Capture the cell that displays the provided text and extract its (x, y) central coordinate. 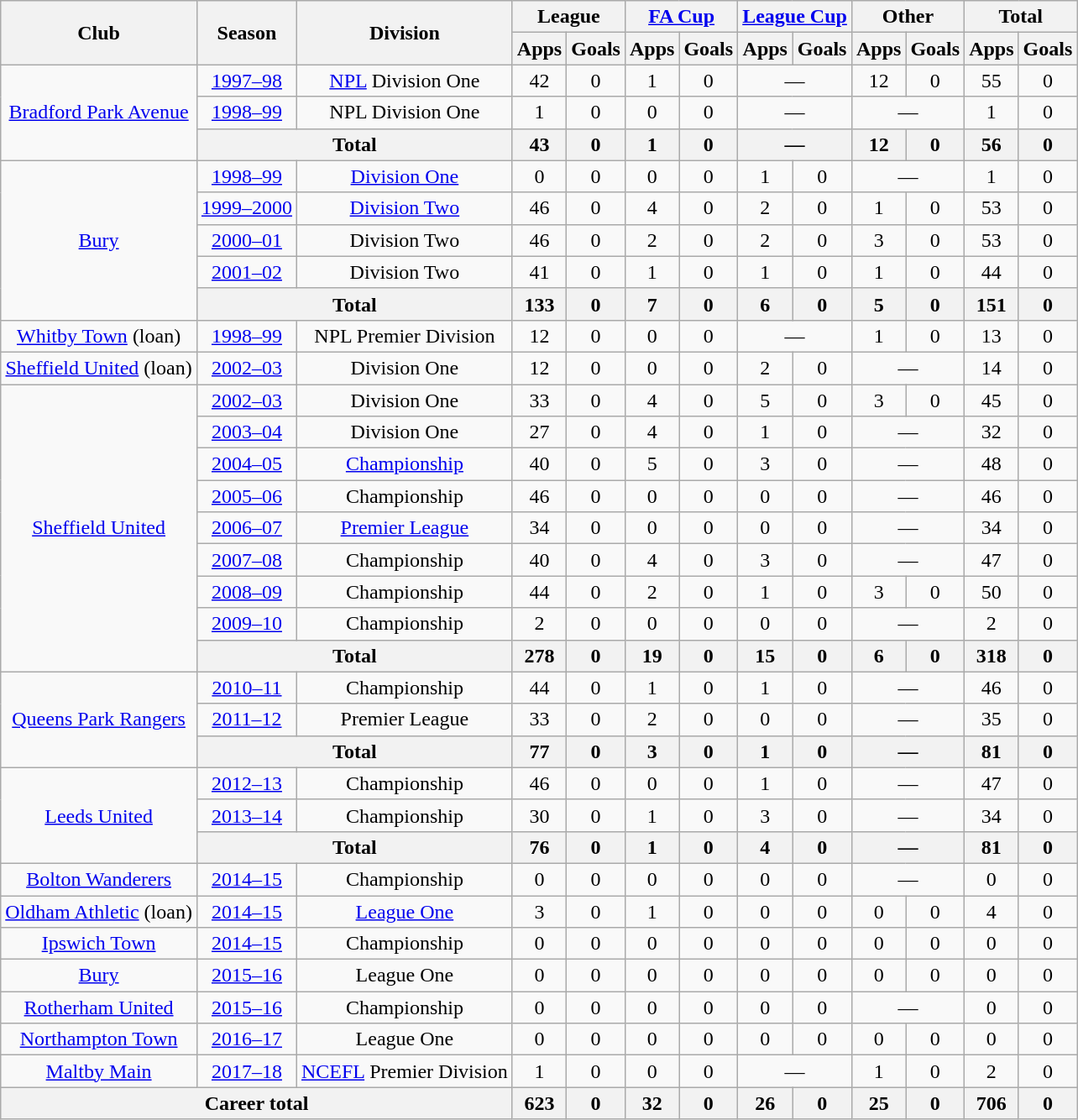
2003–04 (247, 432)
76 (539, 847)
706 (992, 1103)
278 (539, 656)
14 (992, 368)
Oldham Athletic (loan) (99, 911)
27 (539, 432)
56 (992, 144)
55 (992, 81)
Other (908, 17)
26 (766, 1103)
NCEFL Premier Division (405, 1071)
25 (878, 1103)
2004–05 (247, 464)
Rotherham United (99, 1007)
NPL Premier Division (405, 336)
15 (766, 656)
41 (539, 272)
2009–10 (247, 624)
Ipswich Town (99, 944)
Career total (257, 1103)
133 (539, 304)
2013–14 (247, 815)
50 (992, 592)
Leeds United (99, 815)
45 (992, 400)
2000–01 (247, 240)
7 (652, 304)
Club (99, 33)
318 (992, 656)
League (568, 17)
48 (992, 464)
42 (539, 81)
151 (992, 304)
Sheffield United (loan) (99, 368)
2001–02 (247, 272)
Bolton Wanderers (99, 879)
1999–2000 (247, 208)
77 (539, 751)
2005–06 (247, 496)
Northampton Town (99, 1039)
19 (652, 656)
2012–13 (247, 783)
FA Cup (681, 17)
Maltby Main (99, 1071)
Whitby Town (loan) (99, 336)
Sheffield United (99, 529)
2011–12 (247, 720)
1997–98 (247, 81)
43 (539, 144)
35 (992, 720)
Season (247, 33)
2010–11 (247, 688)
2017–18 (247, 1071)
Division (405, 33)
30 (539, 815)
2006–07 (247, 528)
2008–09 (247, 592)
Bradford Park Avenue (99, 113)
2007–08 (247, 560)
13 (992, 336)
2016–17 (247, 1039)
League Cup (795, 17)
623 (539, 1103)
Queens Park Rangers (99, 720)
